Output the (X, Y) coordinate of the center of the cell containing the given text.  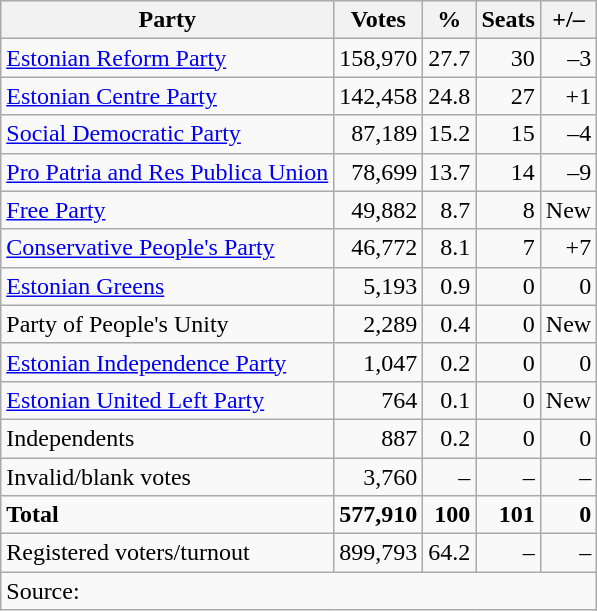
Party of People's Unity (168, 324)
Votes (378, 20)
Pro Patria and Res Publica Union (168, 172)
899,793 (378, 553)
Conservative People's Party (168, 248)
Free Party (168, 210)
3,760 (378, 477)
887 (378, 438)
764 (378, 400)
87,189 (378, 134)
Total (168, 515)
Social Democratic Party (168, 134)
Invalid/blank votes (168, 477)
Estonian United Left Party (168, 400)
+7 (568, 248)
Estonian Independence Party (168, 362)
100 (450, 515)
577,910 (378, 515)
2,289 (378, 324)
13.7 (450, 172)
7 (508, 248)
Source: (299, 591)
+1 (568, 96)
–3 (568, 58)
8 (508, 210)
49,882 (378, 210)
15.2 (450, 134)
Estonian Reform Party (168, 58)
0.9 (450, 286)
Party (168, 20)
101 (508, 515)
142,458 (378, 96)
1,047 (378, 362)
Estonian Centre Party (168, 96)
27.7 (450, 58)
Registered voters/turnout (168, 553)
0.1 (450, 400)
5,193 (378, 286)
8.7 (450, 210)
Estonian Greens (168, 286)
0.4 (450, 324)
46,772 (378, 248)
158,970 (378, 58)
+/– (568, 20)
78,699 (378, 172)
30 (508, 58)
–4 (568, 134)
24.8 (450, 96)
–9 (568, 172)
Independents (168, 438)
15 (508, 134)
Seats (508, 20)
64.2 (450, 553)
% (450, 20)
27 (508, 96)
8.1 (450, 248)
14 (508, 172)
